Pinpoint the cell where the given text exists, returning its [x, y] midpoint coordinate. 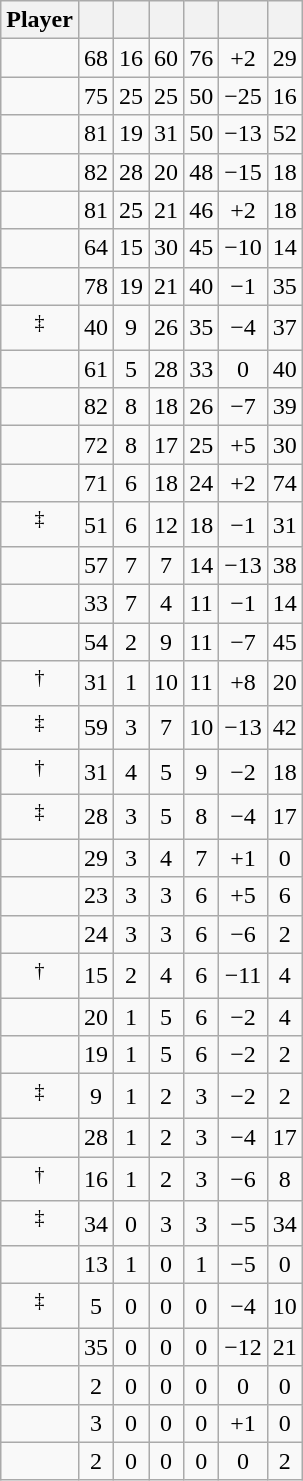
61 [96, 369]
Player [40, 20]
23 [96, 896]
−12 [244, 1347]
72 [96, 445]
71 [96, 483]
59 [96, 728]
54 [96, 642]
68 [96, 58]
39 [284, 407]
−25 [244, 96]
74 [284, 483]
64 [96, 248]
+8 [244, 684]
48 [202, 172]
12 [166, 524]
38 [284, 566]
−10 [244, 248]
57 [96, 566]
78 [96, 286]
46 [202, 210]
−11 [244, 976]
37 [284, 328]
76 [202, 58]
51 [96, 524]
52 [284, 134]
42 [284, 728]
13 [96, 1265]
75 [96, 96]
−15 [244, 172]
60 [166, 58]
